Find where the given text appears and provide that cell's center as (X, Y) coordinate. 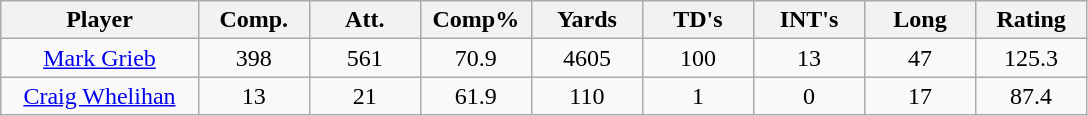
INT's (808, 20)
17 (920, 96)
Comp% (476, 20)
4605 (586, 58)
Mark Grieb (100, 58)
21 (364, 96)
Player (100, 20)
Comp. (254, 20)
100 (698, 58)
0 (808, 96)
87.4 (1032, 96)
61.9 (476, 96)
70.9 (476, 58)
Long (920, 20)
Craig Whelihan (100, 96)
TD's (698, 20)
Att. (364, 20)
Yards (586, 20)
125.3 (1032, 58)
1 (698, 96)
Rating (1032, 20)
47 (920, 58)
110 (586, 96)
561 (364, 58)
398 (254, 58)
